For the text-containing cell, return its midpoint in (x, y) coordinate format. 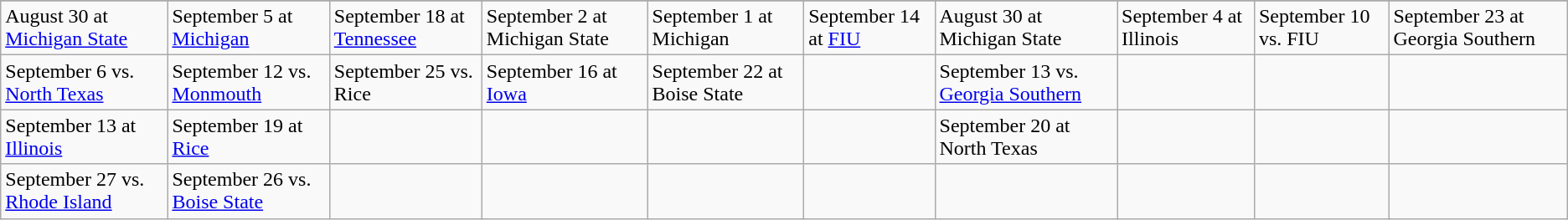
September 5 at Michigan (248, 28)
September 16 at Iowa (565, 82)
September 18 at Tennessee (405, 28)
September 2 at Michigan State (565, 28)
September 1 at Michigan (725, 28)
September 22 at Boise State (725, 82)
September 10 vs. FIU (1322, 28)
September 27 vs. Rhode Island (84, 191)
September 23 at Georgia Southern (1478, 28)
September 19 at Rice (248, 137)
September 25 vs. Rice (405, 82)
September 14 at FIU (869, 28)
September 13 at Illinois (84, 137)
September 6 vs. North Texas (84, 82)
September 13 vs. Georgia Southern (1026, 82)
September 26 vs. Boise State (248, 191)
September 4 at Illinois (1186, 28)
September 12 vs. Monmouth (248, 82)
September 20 at North Texas (1026, 137)
